Identify which cell holds the provided text, then report its (X, Y) central coordinate. 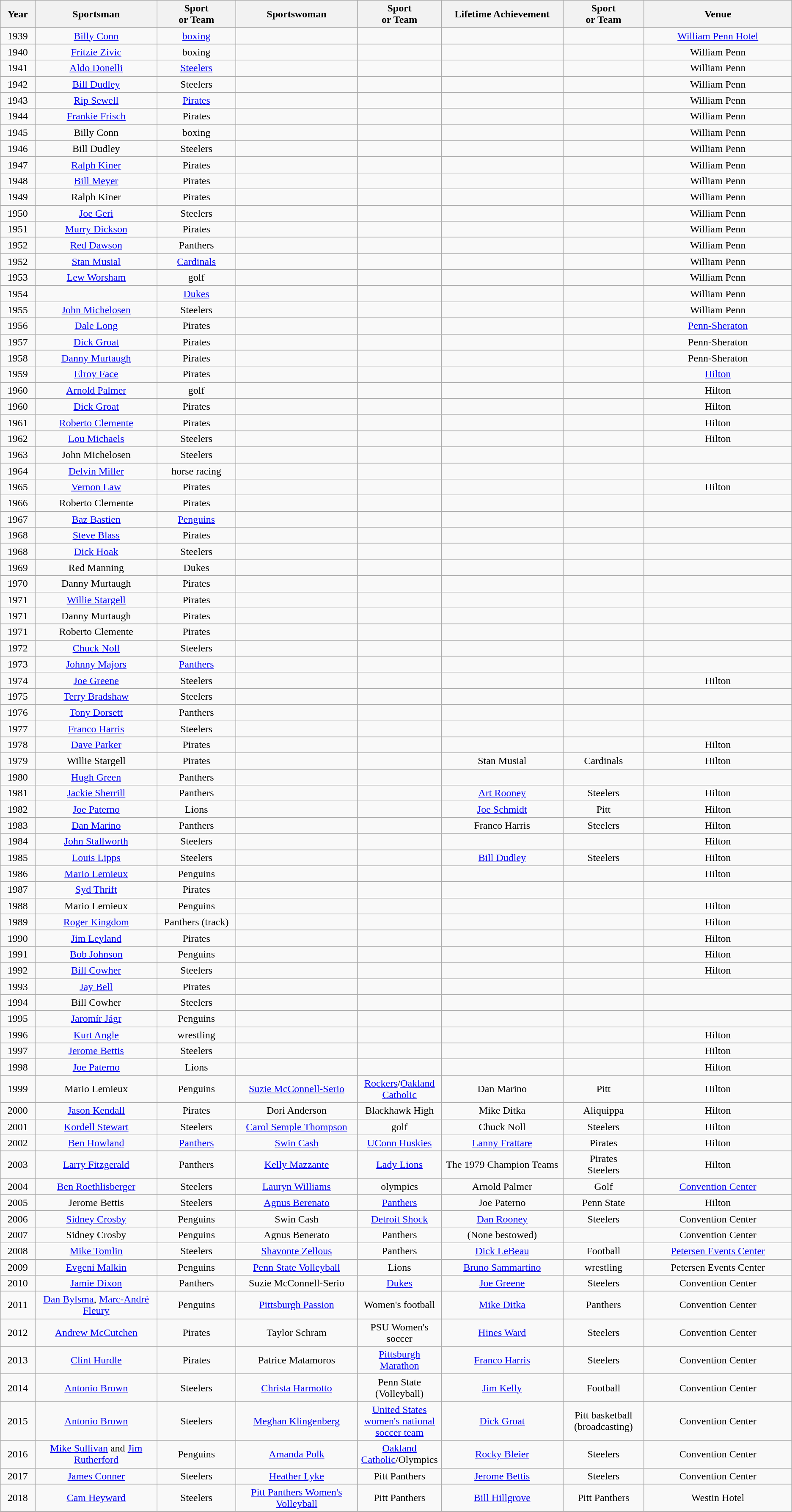
2011 (18, 1305)
Art Rooney (502, 793)
Ben Roethlisberger (96, 1186)
Shavonte Zellous (297, 1251)
Penn State (Volleyball) (399, 1388)
Dori Anderson (297, 1111)
2000 (18, 1111)
Pirates Steelers (604, 1165)
Penn State Volleyball (297, 1267)
Heather Lyke (297, 1476)
(None bestowed) (502, 1235)
1981 (18, 793)
2010 (18, 1283)
Bruno Sammartino (502, 1267)
Terry Bradshaw (96, 696)
2006 (18, 1219)
Bill Hillgrove (502, 1498)
1948 (18, 181)
2008 (18, 1251)
Hines Ward (502, 1333)
1963 (18, 455)
2009 (18, 1267)
PSU Women's soccer (399, 1333)
1962 (18, 439)
2001 (18, 1127)
1940 (18, 52)
Oakland Catholic/Olympics (399, 1454)
Sportswoman (297, 14)
1973 (18, 664)
Patrice Matamoros (297, 1360)
1995 (18, 1019)
Jay Bell (96, 987)
2007 (18, 1235)
1957 (18, 342)
1993 (18, 987)
Carol Semple Thompson (297, 1127)
1941 (18, 68)
1955 (18, 310)
2003 (18, 1165)
1942 (18, 84)
Lauryn Williams (297, 1186)
1976 (18, 712)
Westin Hotel (718, 1498)
1966 (18, 503)
1951 (18, 229)
Kordell Stewart (96, 1127)
Elroy Face (96, 374)
United States women's national soccer team (399, 1421)
Joe Schmidt (502, 809)
1956 (18, 326)
Roger Kingdom (96, 922)
1977 (18, 728)
Joe Geri (96, 213)
1947 (18, 165)
Sportsman (96, 14)
Clint Hurdle (96, 1360)
2002 (18, 1143)
Cam Heyward (96, 1498)
Dale Long (96, 326)
2015 (18, 1421)
Mike Sullivan and Jim Rutherford (96, 1454)
Syd Thrift (96, 890)
1978 (18, 745)
Steve Blass (96, 535)
1983 (18, 825)
Venue (718, 14)
Tony Dorsett (96, 712)
1954 (18, 294)
Rocky Bleier (502, 1454)
Christa Harmotto (297, 1388)
Jamie Dixon (96, 1283)
Lady Lions (399, 1165)
1982 (18, 809)
Ben Howland (96, 1143)
Lou Michaels (96, 439)
Dan Rooney (502, 1219)
1964 (18, 471)
Pittsburgh Passion (297, 1305)
Vernon Law (96, 487)
Bob Johnson (96, 954)
2014 (18, 1388)
1988 (18, 906)
Pitt Panthers Women's Volleyball (297, 1498)
horse racing (196, 471)
1939 (18, 36)
1959 (18, 374)
1943 (18, 100)
Baz Bastien (96, 519)
1944 (18, 116)
1974 (18, 680)
1946 (18, 149)
Kurt Angle (96, 1035)
2005 (18, 1203)
Louis Lipps (96, 858)
Lanny Frattare (502, 1143)
Dick Hoak (96, 552)
1961 (18, 422)
2004 (18, 1186)
1980 (18, 777)
Lifetime Achievement (502, 14)
Larry Fitzgerald (96, 1165)
Aldo Donelli (96, 68)
Fritzie Zivic (96, 52)
1969 (18, 568)
Kelly Mazzante (297, 1165)
James Conner (96, 1476)
1996 (18, 1035)
1997 (18, 1051)
Penn State (604, 1203)
1987 (18, 890)
1965 (18, 487)
Pitt basketball (broadcasting) (604, 1421)
Agnus Benerato (297, 1235)
1950 (18, 213)
Panthers (track) (196, 922)
1979 (18, 761)
John Stallworth (96, 842)
Dan Bylsma, Marc-André Fleury (96, 1305)
Pittsburgh Marathon (399, 1360)
Taylor Schram (297, 1333)
Women's football (399, 1305)
2018 (18, 1498)
Evgeni Malkin (96, 1267)
UConn Huskies (399, 1143)
Meghan Klingenberg (297, 1421)
1986 (18, 874)
Red Manning (96, 568)
Jaromír Jágr (96, 1019)
1994 (18, 1003)
Detroit Shock (399, 1219)
Blackhawk High (399, 1111)
Jason Kendall (96, 1111)
2013 (18, 1360)
1999 (18, 1089)
Agnus Berenato (297, 1203)
William Penn Hotel (718, 36)
olympics (399, 1186)
Mike Tomlin (96, 1251)
1949 (18, 197)
1967 (18, 519)
Frankie Frisch (96, 116)
Rockers/Oakland Catholic (399, 1089)
2017 (18, 1476)
1989 (18, 922)
1975 (18, 696)
Dave Parker (96, 745)
1998 (18, 1067)
Jim Leyland (96, 938)
Dick LeBeau (502, 1251)
1958 (18, 358)
Bill Meyer (96, 181)
1945 (18, 132)
1992 (18, 970)
1985 (18, 858)
Year (18, 14)
Aliquippa (604, 1111)
Delvin Miller (96, 471)
Andrew McCutchen (96, 1333)
Rip Sewell (96, 100)
Hugh Green (96, 777)
1972 (18, 648)
Jim Kelly (502, 1388)
Red Dawson (96, 246)
2012 (18, 1333)
Jackie Sherrill (96, 793)
1984 (18, 842)
1991 (18, 954)
1990 (18, 938)
Golf (604, 1186)
Lew Worsham (96, 278)
Amanda Polk (297, 1454)
Johnny Majors (96, 664)
The 1979 Champion Teams (502, 1165)
2016 (18, 1454)
1970 (18, 584)
Murry Dickson (96, 229)
1953 (18, 278)
